Capture the cell that displays the provided text and extract its (X, Y) central coordinate. 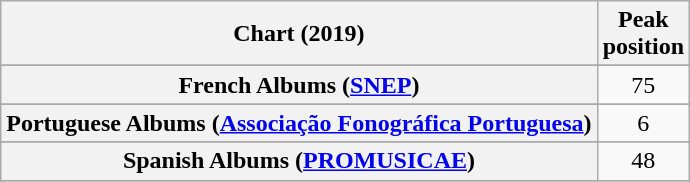
Portuguese Albums (Associação Fonográfica Portuguesa) (299, 123)
Peakposition (643, 34)
Spanish Albums (PROMUSICAE) (299, 161)
75 (643, 85)
48 (643, 161)
6 (643, 123)
Chart (2019) (299, 34)
French Albums (SNEP) (299, 85)
